Search for the cell housing the specified text and yield its [X, Y] center coordinate. 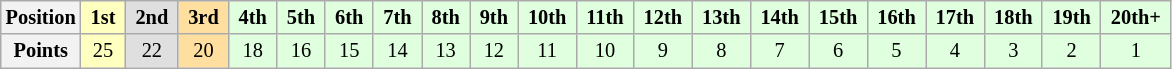
9th [494, 17]
1st [104, 17]
7 [779, 51]
2 [1071, 51]
11th [604, 17]
4th [253, 17]
14th [779, 17]
18 [253, 51]
16 [301, 51]
12 [494, 51]
6 [838, 51]
22 [152, 51]
10th [547, 17]
14 [397, 51]
5th [301, 17]
1 [1136, 51]
19th [1071, 17]
Points [41, 51]
15th [838, 17]
2nd [152, 17]
13th [721, 17]
8th [446, 17]
20 [203, 51]
3 [1013, 51]
4 [955, 51]
17th [955, 17]
9 [663, 51]
25 [104, 51]
20th+ [1136, 17]
15 [349, 51]
11 [547, 51]
Position [41, 17]
13 [446, 51]
16th [896, 17]
6th [349, 17]
18th [1013, 17]
3rd [203, 17]
12th [663, 17]
7th [397, 17]
10 [604, 51]
8 [721, 51]
5 [896, 51]
